From the cell containing the given text, extract its center point as (x, y) coordinate. 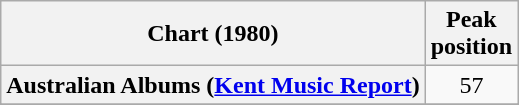
Australian Albums (Kent Music Report) (213, 85)
Chart (1980) (213, 34)
Peak position (471, 34)
57 (471, 85)
